Locate the cell with the specified text and output its [X, Y] center coordinate. 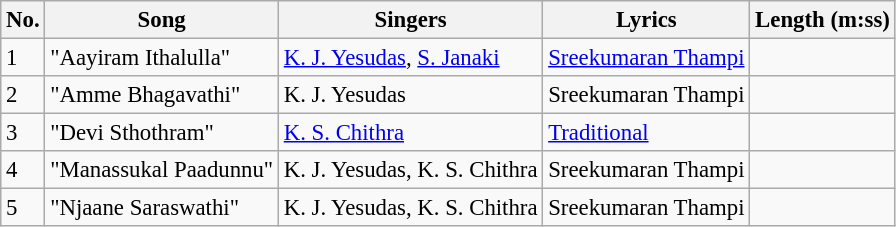
Song [162, 20]
Singers [410, 20]
K. S. Chithra [410, 133]
K. J. Yesudas [410, 95]
4 [23, 170]
Traditional [646, 133]
No. [23, 20]
"Devi Sthothram" [162, 133]
2 [23, 95]
1 [23, 58]
Length (m:ss) [822, 20]
"Aayiram Ithalulla" [162, 58]
"Njaane Saraswathi" [162, 208]
Lyrics [646, 20]
5 [23, 208]
"Manassukal Paadunnu" [162, 170]
"Amme Bhagavathi" [162, 95]
3 [23, 133]
K. J. Yesudas, S. Janaki [410, 58]
